Find where the given text appears and provide that cell's center as (X, Y) coordinate. 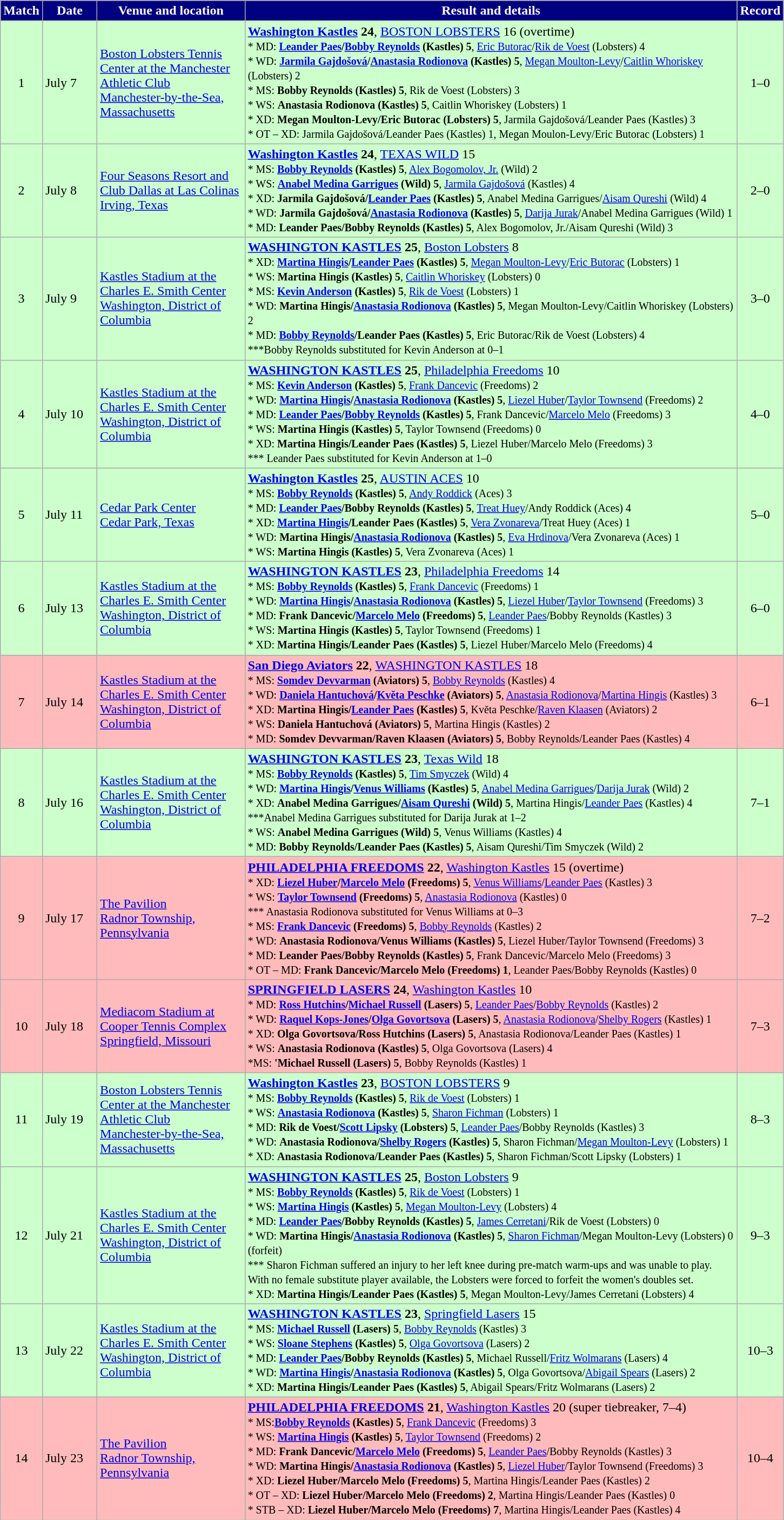
July 18 (69, 1026)
7–3 (760, 1026)
8–3 (760, 1120)
7–2 (760, 918)
July 10 (69, 414)
Cedar Park CenterCedar Park, Texas (171, 514)
July 11 (69, 514)
Match (22, 11)
July 16 (69, 802)
July 22 (69, 1351)
6–1 (760, 701)
7 (22, 701)
1–0 (760, 82)
10 (22, 1026)
14 (22, 1459)
9–3 (760, 1235)
6–0 (760, 608)
Date (69, 11)
3 (22, 298)
Venue and location (171, 11)
5 (22, 514)
Four Seasons Resort and Club Dallas at Las ColinasIrving, Texas (171, 190)
1 (22, 82)
Record (760, 11)
July 14 (69, 701)
10–3 (760, 1351)
July 19 (69, 1120)
7–1 (760, 802)
4–0 (760, 414)
9 (22, 918)
11 (22, 1120)
July 21 (69, 1235)
July 9 (69, 298)
July 17 (69, 918)
Result and details (491, 11)
8 (22, 802)
2 (22, 190)
July 8 (69, 190)
July 13 (69, 608)
13 (22, 1351)
July 23 (69, 1459)
6 (22, 608)
2–0 (760, 190)
3–0 (760, 298)
5–0 (760, 514)
4 (22, 414)
10–4 (760, 1459)
Mediacom Stadium at Cooper Tennis ComplexSpringfield, Missouri (171, 1026)
July 7 (69, 82)
12 (22, 1235)
